Find where the given text appears and provide that cell's center as (x, y) coordinate. 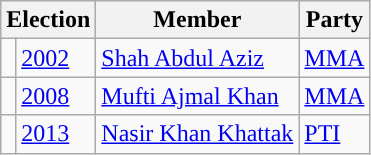
Member (198, 20)
PTI (334, 134)
Party (334, 20)
2008 (56, 96)
Mufti Ajmal Khan (198, 96)
2002 (56, 58)
Election (48, 20)
2013 (56, 134)
Nasir Khan Khattak (198, 134)
Shah Abdul Aziz (198, 58)
